Capture the cell that displays the provided text and extract its (x, y) central coordinate. 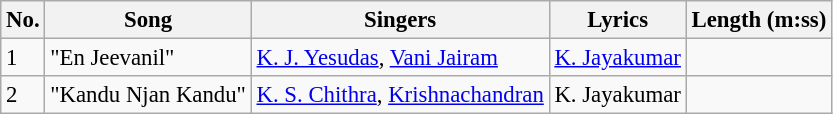
Song (148, 20)
No. (23, 20)
K. J. Yesudas, Vani Jairam (400, 58)
"Kandu Njan Kandu" (148, 95)
K. S. Chithra, Krishnachandran (400, 95)
Lyrics (618, 20)
"En Jeevanil" (148, 58)
Singers (400, 20)
Length (m:ss) (758, 20)
2 (23, 95)
1 (23, 58)
